From the cell containing the given text, extract its center point as (X, Y) coordinate. 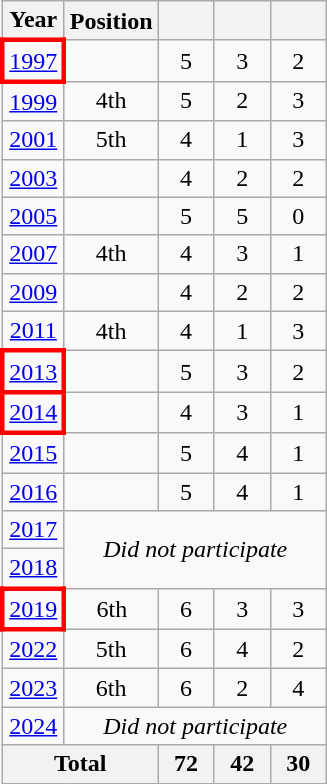
2013 (33, 372)
2022 (33, 649)
Position (111, 21)
Year (33, 21)
2001 (33, 140)
2014 (33, 412)
2024 (33, 726)
1999 (33, 101)
2016 (33, 491)
2003 (33, 178)
72 (186, 764)
0 (298, 216)
2007 (33, 254)
2019 (33, 608)
2005 (33, 216)
30 (298, 764)
2009 (33, 292)
2011 (33, 331)
Total (80, 764)
1997 (33, 60)
2018 (33, 569)
2017 (33, 530)
2015 (33, 453)
2023 (33, 688)
42 (242, 764)
